Locate the cell with the specified text and output its (X, Y) center coordinate. 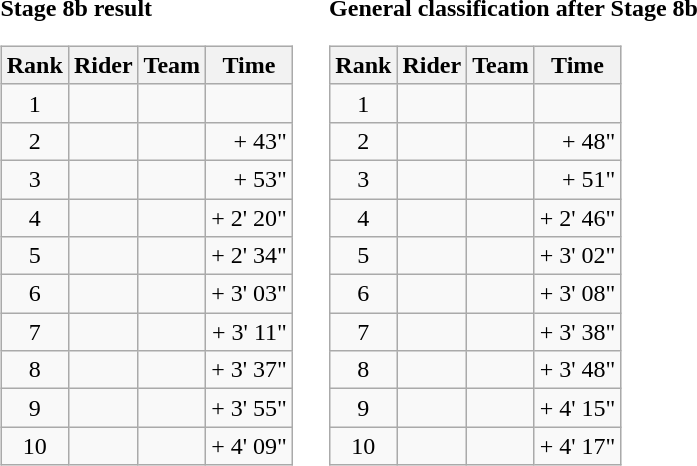
+ 4' 15" (578, 408)
+ 3' 03" (250, 294)
+ 2' 34" (250, 256)
+ 53" (250, 179)
+ 48" (578, 141)
+ 3' 48" (578, 370)
+ 3' 37" (250, 370)
+ 3' 08" (578, 294)
+ 3' 38" (578, 332)
+ 43" (250, 141)
+ 2' 46" (578, 217)
+ 3' 02" (578, 256)
+ 3' 55" (250, 408)
+ 4' 09" (250, 446)
+ 3' 11" (250, 332)
+ 4' 17" (578, 446)
+ 51" (578, 179)
+ 2' 20" (250, 217)
